Extract the (x, y) coordinate from the center of the cell holding the provided text.  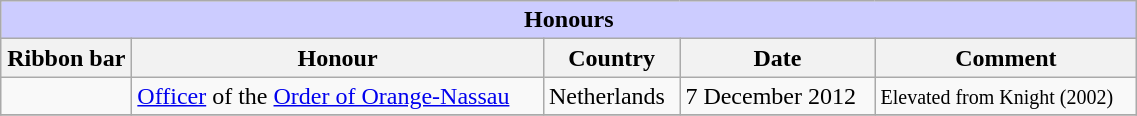
Honours (569, 20)
Country (611, 58)
Elevated from Knight (2002) (1006, 96)
Netherlands (611, 96)
Ribbon bar (66, 58)
Comment (1006, 58)
7 December 2012 (778, 96)
Honour (338, 58)
Date (778, 58)
Officer of the Order of Orange-Nassau (338, 96)
